For the text-containing cell, return its midpoint in [x, y] coordinate format. 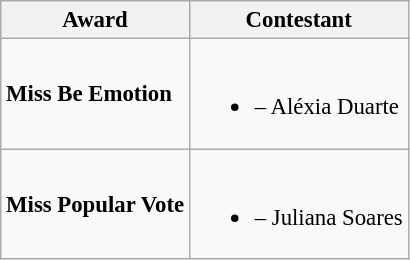
Award [96, 20]
– Aléxia Duarte [298, 94]
Miss Popular Vote [96, 204]
Contestant [298, 20]
– Juliana Soares [298, 204]
Miss Be Emotion [96, 94]
